Capture the cell that displays the provided text and extract its (x, y) central coordinate. 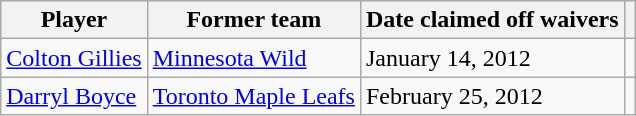
Minnesota Wild (254, 58)
Date claimed off waivers (492, 20)
January 14, 2012 (492, 58)
Player (74, 20)
Darryl Boyce (74, 96)
Colton Gillies (74, 58)
Toronto Maple Leafs (254, 96)
Former team (254, 20)
February 25, 2012 (492, 96)
